For the text-containing cell, return its midpoint in [X, Y] coordinate format. 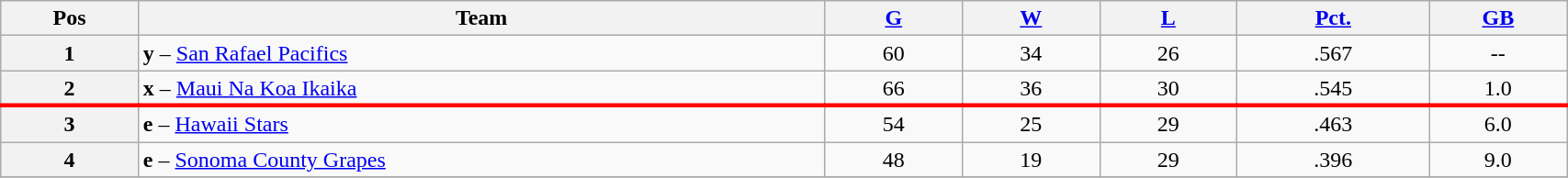
19 [1032, 159]
Team [481, 18]
e – Hawaii Stars [481, 124]
G [894, 18]
W [1032, 18]
.545 [1334, 88]
-- [1498, 53]
4 [70, 159]
GB [1498, 18]
25 [1032, 124]
48 [894, 159]
e – Sonoma County Grapes [481, 159]
60 [894, 53]
Pct. [1334, 18]
9.0 [1498, 159]
3 [70, 124]
26 [1168, 53]
66 [894, 88]
x – Maui Na Koa Ikaika [481, 88]
54 [894, 124]
Pos [70, 18]
y – San Rafael Pacifics [481, 53]
30 [1168, 88]
.396 [1334, 159]
1.0 [1498, 88]
.567 [1334, 53]
L [1168, 18]
2 [70, 88]
36 [1032, 88]
6.0 [1498, 124]
34 [1032, 53]
1 [70, 53]
.463 [1334, 124]
